From the cell containing the given text, extract its center point as (X, Y) coordinate. 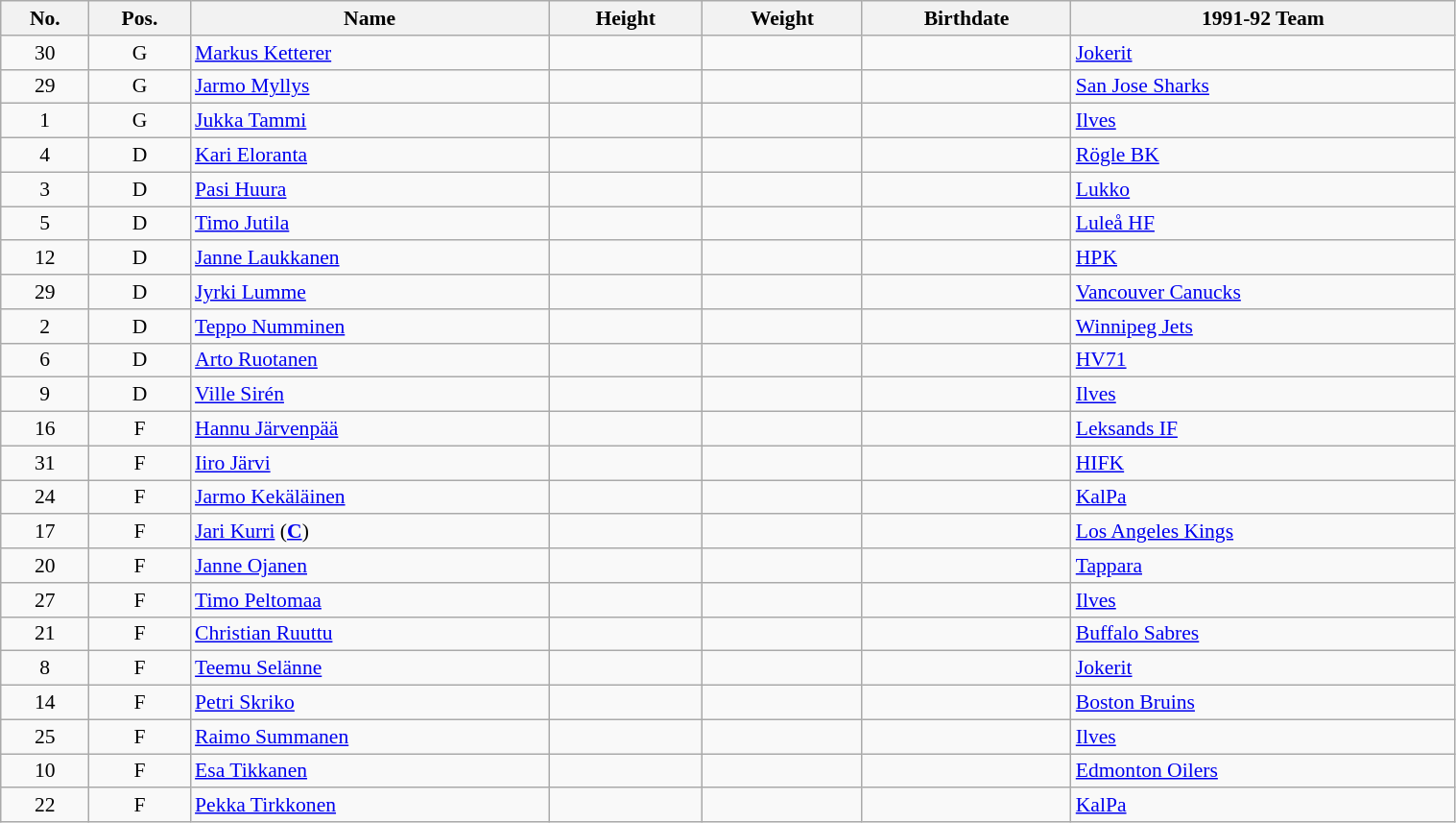
Buffalo Sabres (1263, 634)
HIFK (1263, 463)
20 (45, 566)
Teppo Numminen (370, 327)
Height (626, 18)
Ville Sirén (370, 395)
HV71 (1263, 360)
Birthdate (966, 18)
3 (45, 189)
Jari Kurri (C) (370, 532)
San Jose Sharks (1263, 86)
31 (45, 463)
Jarmo Myllys (370, 86)
Boston Bruins (1263, 703)
Janne Laukkanen (370, 258)
Timo Jutila (370, 224)
5 (45, 224)
Jarmo Kekäläinen (370, 497)
Luleå HF (1263, 224)
Raimo Summanen (370, 737)
Edmonton Oilers (1263, 771)
No. (45, 18)
Markus Ketterer (370, 53)
1 (45, 121)
Petri Skriko (370, 703)
HPK (1263, 258)
4 (45, 156)
Hannu Järvenpää (370, 429)
Jyrki Lumme (370, 292)
Vancouver Canucks (1263, 292)
8 (45, 668)
Pasi Huura (370, 189)
Pekka Tirkkonen (370, 806)
Tappara (1263, 566)
Teemu Selänne (370, 668)
Janne Ojanen (370, 566)
1991-92 Team (1263, 18)
24 (45, 497)
Name (370, 18)
17 (45, 532)
Leksands IF (1263, 429)
Rögle BK (1263, 156)
Timo Peltomaa (370, 600)
14 (45, 703)
10 (45, 771)
Esa Tikkanen (370, 771)
9 (45, 395)
21 (45, 634)
6 (45, 360)
27 (45, 600)
25 (45, 737)
30 (45, 53)
16 (45, 429)
Lukko (1263, 189)
Pos. (140, 18)
2 (45, 327)
Weight (781, 18)
22 (45, 806)
Christian Ruuttu (370, 634)
12 (45, 258)
Arto Ruotanen (370, 360)
Winnipeg Jets (1263, 327)
Kari Eloranta (370, 156)
Los Angeles Kings (1263, 532)
Jukka Tammi (370, 121)
Iiro Järvi (370, 463)
